Locate the cell with the specified text and output its (x, y) center coordinate. 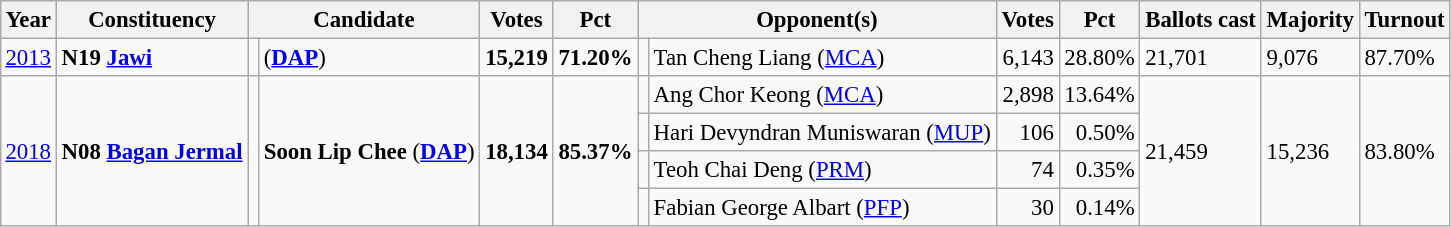
28.80% (1100, 57)
2,898 (1028, 95)
83.80% (1404, 151)
15,236 (1310, 151)
87.70% (1404, 57)
Fabian George Albart (PFP) (822, 208)
106 (1028, 133)
74 (1028, 170)
Ballots cast (1200, 20)
6,143 (1028, 57)
2018 (28, 151)
Hari Devyndran Muniswaran (MUP) (822, 133)
0.35% (1100, 170)
71.20% (596, 57)
21,701 (1200, 57)
13.64% (1100, 95)
Ang Chor Keong (MCA) (822, 95)
0.14% (1100, 208)
Year (28, 20)
Candidate (364, 20)
Majority (1310, 20)
0.50% (1100, 133)
N08 Bagan Jermal (152, 151)
Opponent(s) (817, 20)
Tan Cheng Liang (MCA) (822, 57)
Soon Lip Chee (DAP) (368, 151)
Teoh Chai Deng (PRM) (822, 170)
21,459 (1200, 151)
85.37% (596, 151)
15,219 (516, 57)
(DAP) (368, 57)
18,134 (516, 151)
30 (1028, 208)
N19 Jawi (152, 57)
Constituency (152, 20)
9,076 (1310, 57)
Turnout (1404, 20)
2013 (28, 57)
